Capture the cell that displays the provided text and extract its [X, Y] central coordinate. 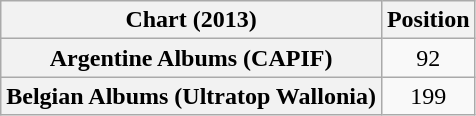
Position [428, 20]
Chart (2013) [192, 20]
199 [428, 96]
92 [428, 58]
Belgian Albums (Ultratop Wallonia) [192, 96]
Argentine Albums (CAPIF) [192, 58]
